Return the [x, y] coordinate for the center point of the cell that contains the specified text.  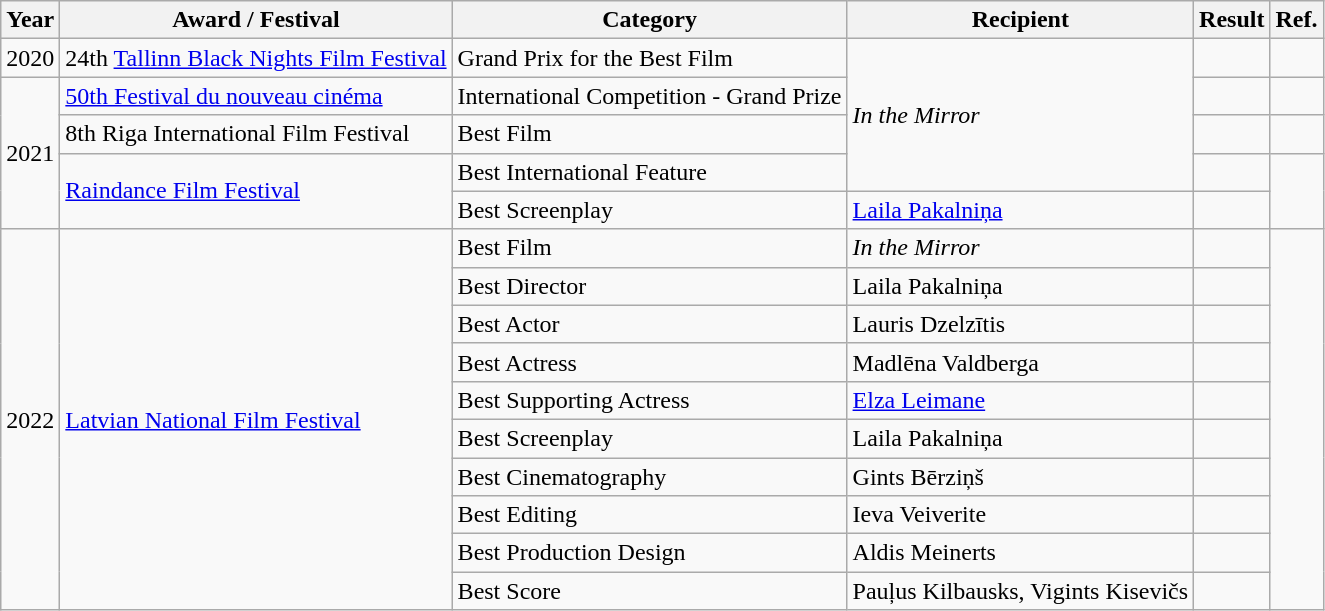
Best Cinematography [650, 477]
Best International Feature [650, 172]
Ref. [1296, 20]
Category [650, 20]
Award / Festival [256, 20]
Madlēna Valdberga [1020, 362]
Best Supporting Actress [650, 400]
Year [30, 20]
Aldis Meinerts [1020, 553]
Best Production Design [650, 553]
Best Score [650, 591]
2022 [30, 420]
Best Editing [650, 515]
Best Actress [650, 362]
Gints Bērziņš [1020, 477]
2020 [30, 58]
Result [1232, 20]
International Competition - Grand Prize [650, 96]
Pauļus Kilbausks, Vigints Kisevičs [1020, 591]
50th Festival du nouveau cinéma [256, 96]
Best Director [650, 286]
Latvian National Film Festival [256, 420]
24th Tallinn Black Nights Film Festival [256, 58]
Grand Prix for the Best Film [650, 58]
Lauris Dzelzītis [1020, 324]
2021 [30, 153]
Ieva Veiverite [1020, 515]
8th Riga International Film Festival [256, 134]
Recipient [1020, 20]
Raindance Film Festival [256, 191]
Best Actor [650, 324]
Elza Leimane [1020, 400]
